Search for the cell housing the specified text and yield its [x, y] center coordinate. 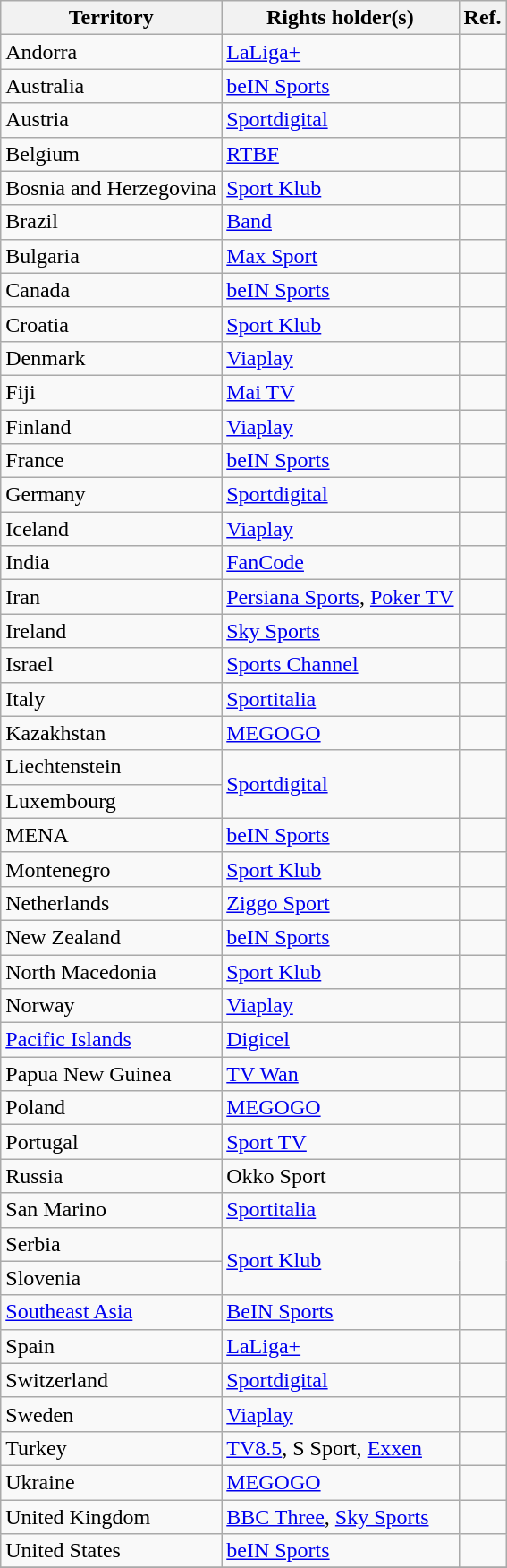
India [111, 563]
Croatia [111, 324]
Papua New Guinea [111, 1074]
Rights holder(s) [340, 18]
San Marino [111, 1210]
RTBF [340, 154]
FanCode [340, 563]
MENA [111, 835]
Serbia [111, 1244]
Turkey [111, 1448]
Canada [111, 290]
Ukraine [111, 1482]
Brazil [111, 222]
Band [340, 222]
Australia [111, 86]
Slovenia [111, 1278]
Norway [111, 1006]
Montenegro [111, 869]
Austria [111, 120]
Fiji [111, 392]
France [111, 461]
New Zealand [111, 937]
Kazakhstan [111, 733]
Max Sport [340, 256]
Pacific Islands [111, 1040]
Germany [111, 495]
Iceland [111, 529]
Belgium [111, 154]
Sports Channel [340, 665]
Finland [111, 427]
Bulgaria [111, 256]
Persiana Sports, Poker TV [340, 597]
TV Wan [340, 1074]
TV8.5, S Sport, Exxen [340, 1448]
Portugal [111, 1142]
Denmark [111, 358]
Poland [111, 1108]
Liechtenstein [111, 767]
Luxembourg [111, 801]
United States [111, 1551]
United Kingdom [111, 1517]
Bosnia and Herzegovina [111, 188]
Sweden [111, 1414]
North Macedonia [111, 971]
Mai TV [340, 392]
Italy [111, 699]
Ireland [111, 631]
Spain [111, 1346]
Southeast Asia [111, 1312]
Okko Sport [340, 1176]
Iran [111, 597]
Ref. [483, 18]
Digicel [340, 1040]
BBC Three, Sky Sports [340, 1517]
Ziggo Sport [340, 903]
Russia [111, 1176]
BeIN Sports [340, 1312]
Netherlands [111, 903]
Territory [111, 18]
Sport TV [340, 1142]
Sky Sports [340, 631]
Switzerland [111, 1380]
Israel [111, 665]
Andorra [111, 52]
